Determine the (X, Y) coordinate at the center of the cell enclosing the given text.  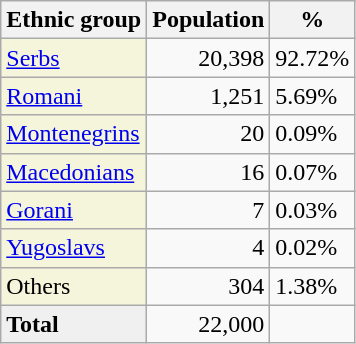
304 (208, 286)
1,251 (208, 96)
Total (74, 324)
0.02% (312, 248)
22,000 (208, 324)
0.07% (312, 172)
% (312, 20)
Montenegrins (74, 134)
20,398 (208, 58)
1.38% (312, 286)
5.69% (312, 96)
4 (208, 248)
16 (208, 172)
7 (208, 210)
Gorani (74, 210)
20 (208, 134)
0.03% (312, 210)
Yugoslavs (74, 248)
Macedonians (74, 172)
92.72% (312, 58)
0.09% (312, 134)
Population (208, 20)
Ethnic group (74, 20)
Others (74, 286)
Serbs (74, 58)
Romani (74, 96)
